Search for the cell housing the specified text and yield its (X, Y) center coordinate. 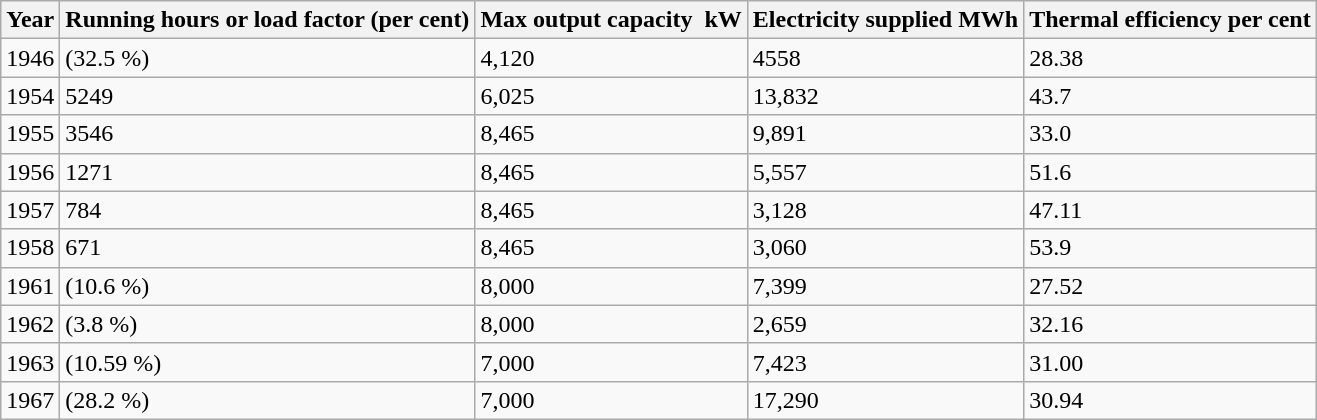
43.7 (1170, 96)
1963 (30, 362)
1955 (30, 134)
31.00 (1170, 362)
1962 (30, 324)
4558 (885, 58)
Thermal efficiency per cent (1170, 20)
Running hours or load factor (per cent) (268, 20)
(10.59 %) (268, 362)
3546 (268, 134)
1957 (30, 210)
7,423 (885, 362)
33.0 (1170, 134)
30.94 (1170, 400)
2,659 (885, 324)
3,060 (885, 248)
1946 (30, 58)
(10.6 %) (268, 286)
17,290 (885, 400)
Year (30, 20)
51.6 (1170, 172)
27.52 (1170, 286)
671 (268, 248)
(28.2 %) (268, 400)
47.11 (1170, 210)
1958 (30, 248)
1967 (30, 400)
(3.8 %) (268, 324)
(32.5 %) (268, 58)
Max output capacity kW (611, 20)
1271 (268, 172)
1954 (30, 96)
5,557 (885, 172)
Electricity supplied MWh (885, 20)
1956 (30, 172)
6,025 (611, 96)
7,399 (885, 286)
5249 (268, 96)
9,891 (885, 134)
3,128 (885, 210)
53.9 (1170, 248)
32.16 (1170, 324)
28.38 (1170, 58)
13,832 (885, 96)
1961 (30, 286)
784 (268, 210)
4,120 (611, 58)
